Capture the cell that displays the provided text and extract its (X, Y) central coordinate. 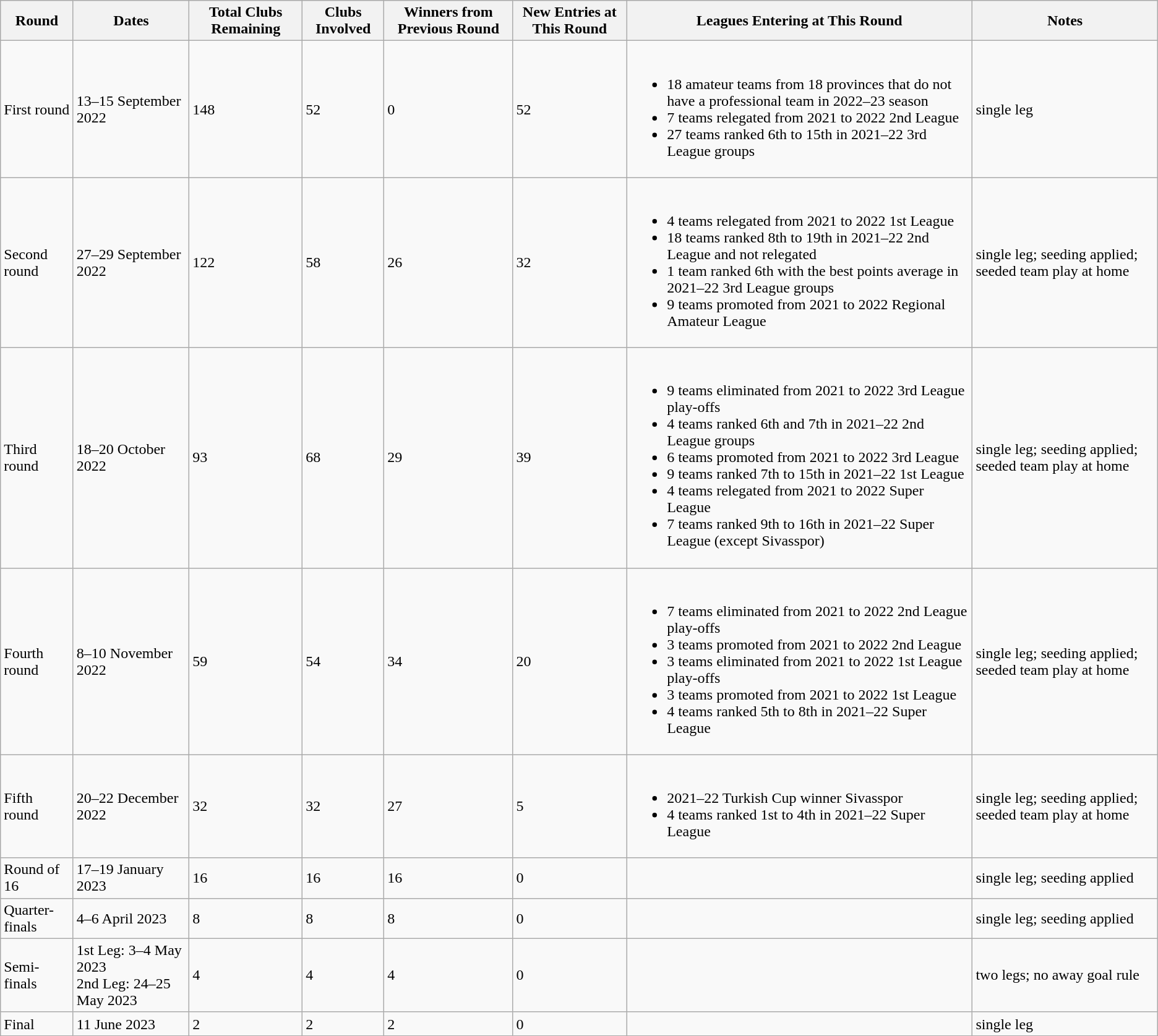
Fourth round (37, 661)
Total Clubs Remaining (246, 21)
54 (343, 661)
Round (37, 21)
First round (37, 109)
two legs; no away goal rule (1065, 975)
68 (343, 458)
Third round (37, 458)
148 (246, 109)
93 (246, 458)
5 (570, 807)
17–19 January 2023 (131, 878)
New Entries at This Round (570, 21)
Round of 16 (37, 878)
1st Leg: 3–4 May 20232nd Leg: 24–25 May 2023 (131, 975)
58 (343, 262)
Quarter-finals (37, 918)
20 (570, 661)
Clubs Involved (343, 21)
122 (246, 262)
18–20 October 2022 (131, 458)
Leagues Entering at This Round (799, 21)
Notes (1065, 21)
Semi-finals (37, 975)
Dates (131, 21)
39 (570, 458)
27 (448, 807)
34 (448, 661)
29 (448, 458)
Winners from Previous Round (448, 21)
8–10 November 2022 (131, 661)
11 June 2023 (131, 1024)
4–6 April 2023 (131, 918)
26 (448, 262)
13–15 September 2022 (131, 109)
27–29 September 2022 (131, 262)
20–22 December 2022 (131, 807)
2021–22 Turkish Cup winner Sivasspor4 teams ranked 1st to 4th in 2021–22 Super League (799, 807)
Second round (37, 262)
59 (246, 661)
Final (37, 1024)
Fifth round (37, 807)
